Output the (X, Y) coordinate of the center of the cell containing the given text.  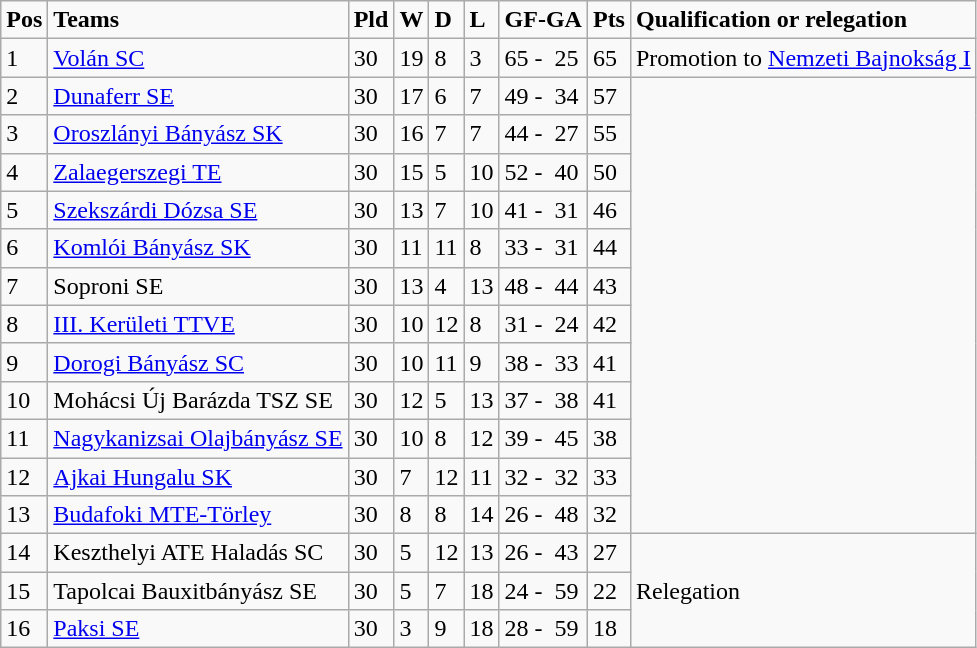
38 - 33 (543, 362)
Dunaferr SE (198, 96)
42 (608, 324)
48 - 44 (543, 286)
28 - 59 (543, 629)
Pld (371, 20)
32 - 32 (543, 477)
33 - 31 (543, 248)
38 (608, 438)
33 (608, 477)
37 - 38 (543, 400)
Soproni SE (198, 286)
Teams (198, 20)
Keszthelyi ATE Haladás SC (198, 553)
55 (608, 134)
Nagykanizsai Olajbányász SE (198, 438)
26 - 43 (543, 553)
32 (608, 515)
1 (24, 58)
Qualification or relegation (803, 20)
50 (608, 172)
27 (608, 553)
57 (608, 96)
2 (24, 96)
52 - 40 (543, 172)
Pos (24, 20)
W (412, 20)
Ajkai Hungalu SK (198, 477)
Dorogi Bányász SC (198, 362)
Budafoki MTE-Törley (198, 515)
46 (608, 210)
Mohácsi Új Barázda TSZ SE (198, 400)
22 (608, 591)
Oroszlányi Bányász SK (198, 134)
Zalaegerszegi TE (198, 172)
44 - 27 (543, 134)
26 - 48 (543, 515)
65 (608, 58)
D (446, 20)
17 (412, 96)
Volán SC (198, 58)
44 (608, 248)
31 - 24 (543, 324)
19 (412, 58)
41 - 31 (543, 210)
Paksi SE (198, 629)
GF-GA (543, 20)
Relegation (803, 591)
Szekszárdi Dózsa SE (198, 210)
43 (608, 286)
Pts (608, 20)
Promotion to Nemzeti Bajnokság I (803, 58)
Komlói Bányász SK (198, 248)
24 - 59 (543, 591)
Tapolcai Bauxitbányász SE (198, 591)
65 - 25 (543, 58)
49 - 34 (543, 96)
39 - 45 (543, 438)
L (482, 20)
III. Kerületi TTVE (198, 324)
